Pinpoint the cell where the given text exists, returning its [x, y] midpoint coordinate. 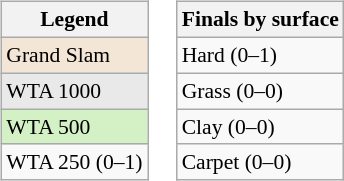
WTA 500 [74, 127]
Grass (0–0) [260, 91]
Legend [74, 20]
Grand Slam [74, 55]
Finals by surface [260, 20]
Clay (0–0) [260, 127]
Hard (0–1) [260, 55]
Carpet (0–0) [260, 162]
WTA 1000 [74, 91]
WTA 250 (0–1) [74, 162]
